Extract the [X, Y] coordinate from the center of the cell holding the provided text.  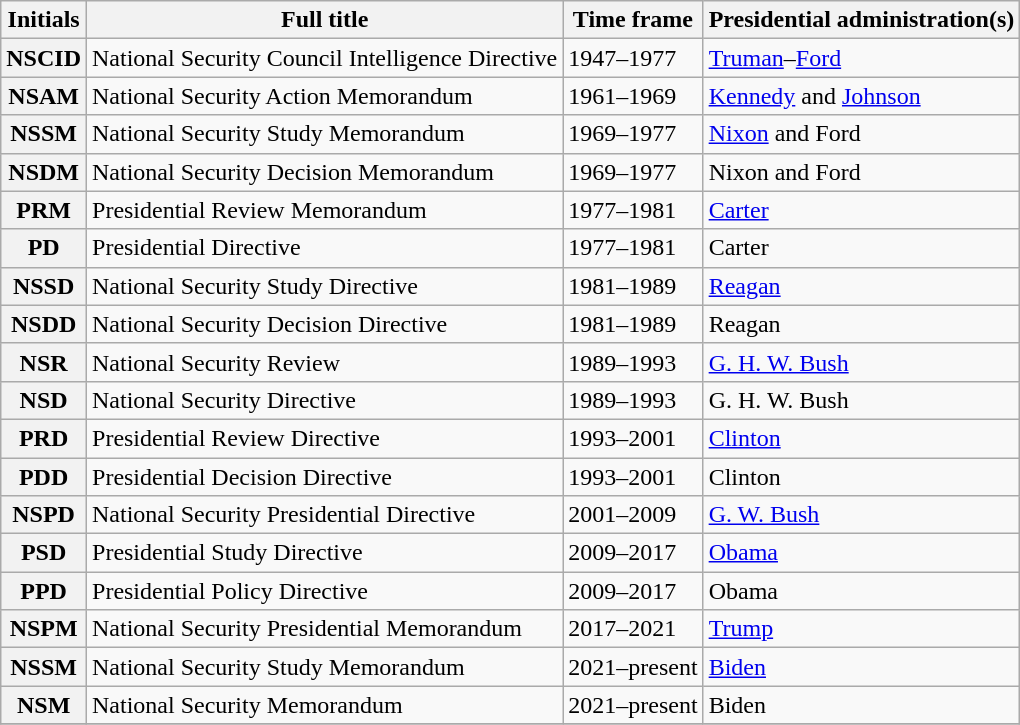
NSDD [44, 324]
G. W. Bush [862, 515]
Presidential Decision Directive [325, 477]
NSPD [44, 515]
Presidential Study Directive [325, 553]
PRM [44, 210]
Presidential Policy Directive [325, 591]
PD [44, 248]
NSSD [44, 286]
Presidential Directive [325, 248]
Presidential Review Memorandum [325, 210]
PDD [44, 477]
1947–1977 [633, 58]
National Security Memorandum [325, 705]
National Security Presidential Directive [325, 515]
NSPM [44, 629]
Kennedy and Johnson [862, 96]
National Security Council Intelligence Directive [325, 58]
PSD [44, 553]
National Security Directive [325, 400]
Initials [44, 20]
National Security Action Memorandum [325, 96]
NSDM [44, 172]
PRD [44, 438]
Presidential administration(s) [862, 20]
2001–2009 [633, 515]
NSD [44, 400]
Truman–Ford [862, 58]
Full title [325, 20]
Presidential Review Directive [325, 438]
National Security Review [325, 362]
NSR [44, 362]
National Security Decision Memorandum [325, 172]
1961–1969 [633, 96]
NSM [44, 705]
2017–2021 [633, 629]
Trump [862, 629]
National Security Decision Directive [325, 324]
PPD [44, 591]
National Security Study Directive [325, 286]
NSAM [44, 96]
National Security Presidential Memorandum [325, 629]
Time frame [633, 20]
NSCID [44, 58]
